Output the [x, y] coordinate of the center of the cell containing the given text.  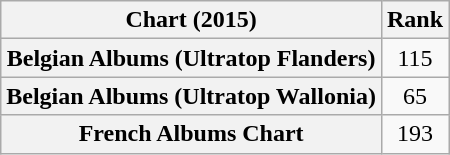
193 [414, 134]
Belgian Albums (Ultratop Flanders) [192, 58]
Rank [414, 20]
Chart (2015) [192, 20]
115 [414, 58]
French Albums Chart [192, 134]
Belgian Albums (Ultratop Wallonia) [192, 96]
65 [414, 96]
